For the text-containing cell, return its midpoint in [x, y] coordinate format. 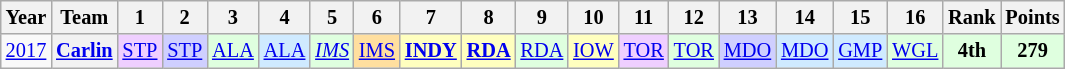
14 [804, 17]
8 [489, 17]
Carlin [84, 51]
INDY [431, 51]
Rank [972, 17]
3 [233, 17]
13 [748, 17]
2 [184, 17]
Points [1033, 17]
GMP [860, 51]
5 [332, 17]
2017 [26, 51]
9 [542, 17]
Team [84, 17]
11 [644, 17]
WGL [915, 51]
4th [972, 51]
4 [285, 17]
10 [593, 17]
279 [1033, 51]
7 [431, 17]
15 [860, 17]
IOW [593, 51]
16 [915, 17]
Year [26, 17]
1 [140, 17]
12 [694, 17]
6 [377, 17]
